Detect which cell encompasses the target text, then output its (X, Y) center coordinate. 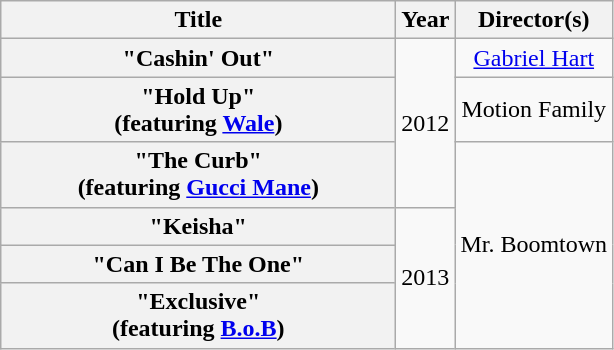
"Can I Be The One" (198, 264)
"Keisha" (198, 226)
Year (426, 20)
"Hold Up"(featuring Wale) (198, 110)
"Exclusive"(featuring B.o.B) (198, 316)
2012 (426, 123)
2013 (426, 278)
Gabriel Hart (534, 58)
"Cashin' Out" (198, 58)
Motion Family (534, 110)
Director(s) (534, 20)
Mr. Boomtown (534, 245)
"The Curb"(featuring Gucci Mane) (198, 174)
Title (198, 20)
